For the text-containing cell, return its midpoint in [x, y] coordinate format. 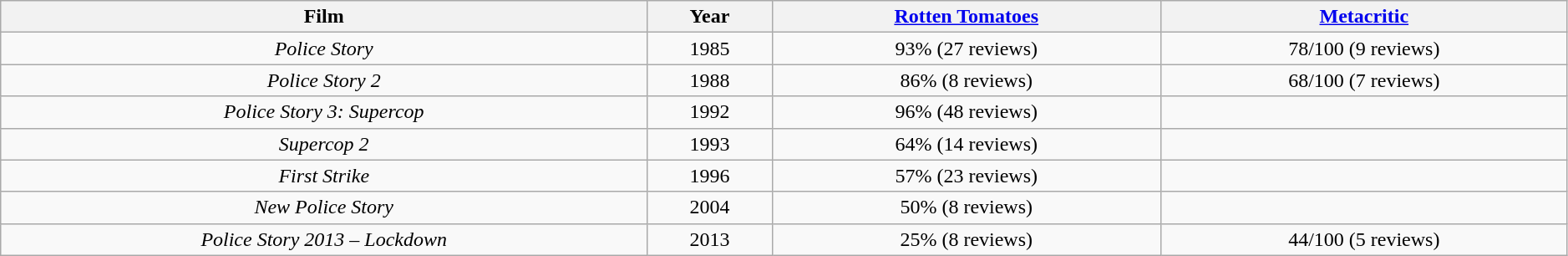
44/100 (5 reviews) [1363, 239]
25% (8 reviews) [966, 239]
Supercop 2 [324, 144]
1992 [710, 112]
Police Story 3: Supercop [324, 112]
93% (27 reviews) [966, 49]
Film [324, 17]
First Strike [324, 176]
78/100 (9 reviews) [1363, 49]
68/100 (7 reviews) [1363, 80]
1993 [710, 144]
1985 [710, 49]
1988 [710, 80]
New Police Story [324, 207]
50% (8 reviews) [966, 207]
57% (23 reviews) [966, 176]
1996 [710, 176]
96% (48 reviews) [966, 112]
64% (14 reviews) [966, 144]
Metacritic [1363, 17]
Police Story [324, 49]
86% (8 reviews) [966, 80]
Police Story 2 [324, 80]
Rotten Tomatoes [966, 17]
2004 [710, 207]
Police Story 2013 – Lockdown [324, 239]
2013 [710, 239]
Year [710, 17]
